Detect which cell encompasses the target text, then output its (x, y) center coordinate. 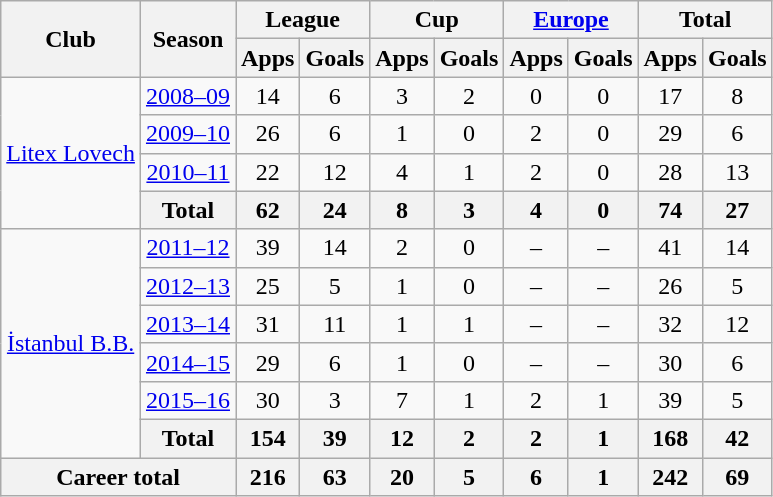
62 (268, 210)
Litex Lovech (71, 153)
25 (268, 286)
24 (335, 210)
Club (71, 39)
İstanbul B.B. (71, 343)
2015–16 (188, 400)
2012–13 (188, 286)
32 (670, 324)
28 (670, 172)
League (303, 20)
13 (737, 172)
63 (335, 477)
42 (737, 438)
2014–15 (188, 362)
2009–10 (188, 134)
154 (268, 438)
216 (268, 477)
11 (335, 324)
27 (737, 210)
Europe (571, 20)
2010–11 (188, 172)
2011–12 (188, 248)
242 (670, 477)
2013–14 (188, 324)
20 (402, 477)
2008–09 (188, 96)
22 (268, 172)
Season (188, 39)
Career total (118, 477)
69 (737, 477)
31 (268, 324)
168 (670, 438)
17 (670, 96)
74 (670, 210)
Cup (437, 20)
41 (670, 248)
7 (402, 400)
